Locate the cell with the specified text and output its (X, Y) center coordinate. 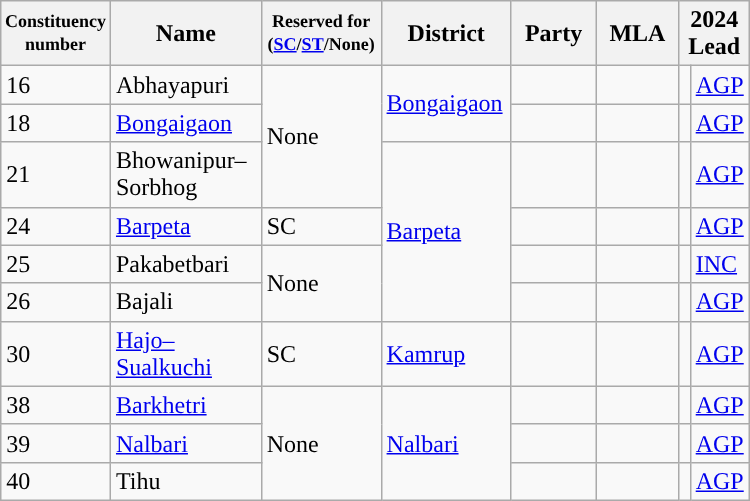
24 (56, 226)
2024 Lead (714, 34)
Name (186, 34)
Kamrup (446, 354)
16 (56, 85)
Party (553, 34)
40 (56, 481)
Abhayapuri (186, 85)
Constituency number (56, 34)
26 (56, 302)
Pakabetbari (186, 264)
Tihu (186, 481)
30 (56, 354)
Barkhetri (186, 405)
18 (56, 123)
25 (56, 264)
21 (56, 174)
MLA (638, 34)
Hajo–Sualkuchi (186, 354)
Bhowanipur–Sorbhog (186, 174)
District (446, 34)
38 (56, 405)
Reserved for (SC/ST/None) (321, 34)
39 (56, 443)
Bajali (186, 302)
INC (720, 264)
